Capture the cell that displays the provided text and extract its [x, y] central coordinate. 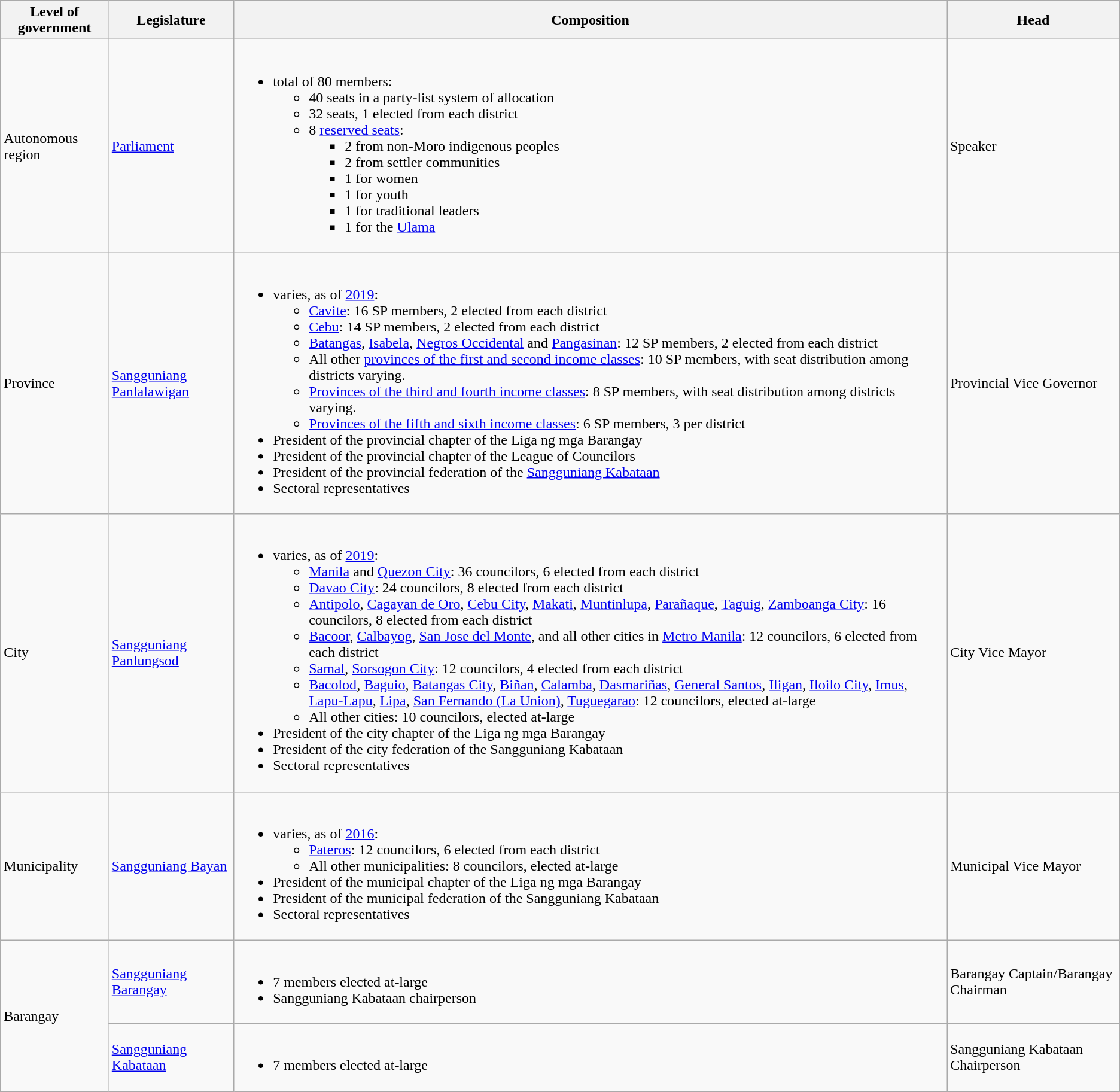
Legislature [171, 20]
Municipality [55, 866]
Sangguniang Panlalawigan [171, 383]
Sangguniang Bayan [171, 866]
Parliament [171, 146]
Composition [591, 20]
Head [1034, 20]
Provincial Vice Governor [1034, 383]
Barangay Captain/Barangay Chairman [1034, 982]
Sangguniang Barangay [171, 982]
7 members elected at-large [591, 1058]
Sangguniang Kabataan Chairperson [1034, 1058]
City [55, 653]
Municipal Vice Mayor [1034, 866]
Sangguniang Panlungsod [171, 653]
Sangguniang Kabataan [171, 1058]
Autonomous region [55, 146]
Barangay [55, 1016]
7 members elected at-largeSangguniang Kabataan chairperson [591, 982]
Speaker [1034, 146]
Level of government [55, 20]
Province [55, 383]
City Vice Mayor [1034, 653]
